For the text-containing cell, return its midpoint in (x, y) coordinate format. 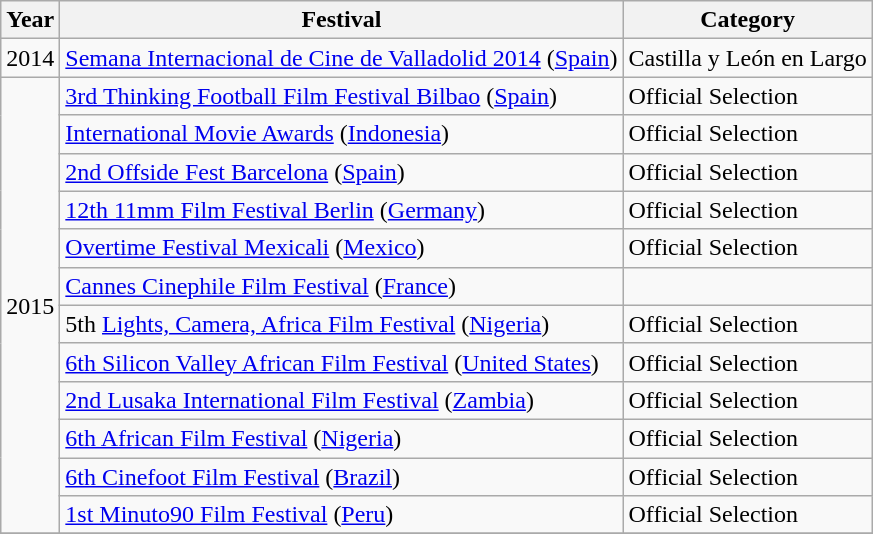
3rd Thinking Football Film Festival Bilbao (Spain) (342, 96)
Festival (342, 20)
Overtime Festival Mexicali (Mexico) (342, 248)
Castilla y León en Largo (748, 58)
Year (30, 20)
1st Minuto90 Film Festival (Peru) (342, 515)
2nd Lusaka International Film Festival (Zambia) (342, 400)
2014 (30, 58)
6th African Film Festival (Nigeria) (342, 438)
12th 11mm Film Festival Berlin (Germany) (342, 210)
6th Silicon Valley African Film Festival (United States) (342, 362)
International Movie Awards (Indonesia) (342, 134)
2nd Offside Fest Barcelona (Spain) (342, 172)
6th Cinefoot Film Festival (Brazil) (342, 477)
Cannes Cinephile Film Festival (France) (342, 286)
5th Lights, Camera, Africa Film Festival (Nigeria) (342, 324)
2015 (30, 306)
Semana Internacional de Cine de Valladolid 2014 (Spain) (342, 58)
Category (748, 20)
